Provide the (x, y) coordinate of the cell's center where the given text is located.  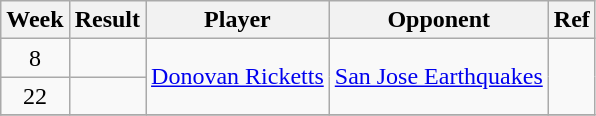
Opponent (438, 20)
San Jose Earthquakes (438, 77)
22 (35, 96)
Week (35, 20)
Player (238, 20)
Result (107, 20)
Donovan Ricketts (238, 77)
8 (35, 58)
Ref (572, 20)
